Return the [X, Y] coordinate for the center point of the cell that contains the specified text.  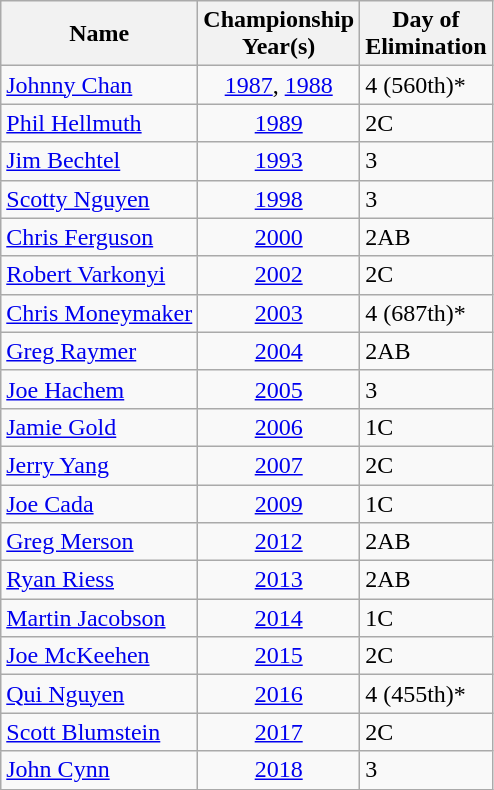
Scott Blumstein [100, 732]
2006 [279, 427]
2012 [279, 542]
2018 [279, 770]
2017 [279, 732]
Johnny Chan [100, 85]
Scotty Nguyen [100, 199]
4 (560th)* [426, 85]
2002 [279, 275]
Joe Cada [100, 503]
1993 [279, 161]
4 (687th)* [426, 313]
Greg Raymer [100, 351]
2013 [279, 580]
Name [100, 34]
John Cynn [100, 770]
2015 [279, 656]
Robert Varkonyi [100, 275]
2004 [279, 351]
Chris Ferguson [100, 237]
4 (455th)* [426, 694]
Greg Merson [100, 542]
2007 [279, 465]
Ryan Riess [100, 580]
2000 [279, 237]
2014 [279, 618]
1998 [279, 199]
1987, 1988 [279, 85]
Jamie Gold [100, 427]
Phil Hellmuth [100, 123]
2003 [279, 313]
2016 [279, 694]
2005 [279, 389]
Chris Moneymaker [100, 313]
ChampionshipYear(s) [279, 34]
Joe McKeehen [100, 656]
1989 [279, 123]
2009 [279, 503]
Jim Bechtel [100, 161]
Joe Hachem [100, 389]
Qui Nguyen [100, 694]
Jerry Yang [100, 465]
Martin Jacobson [100, 618]
Day ofElimination [426, 34]
